Locate the cell with the specified text and output its [X, Y] center coordinate. 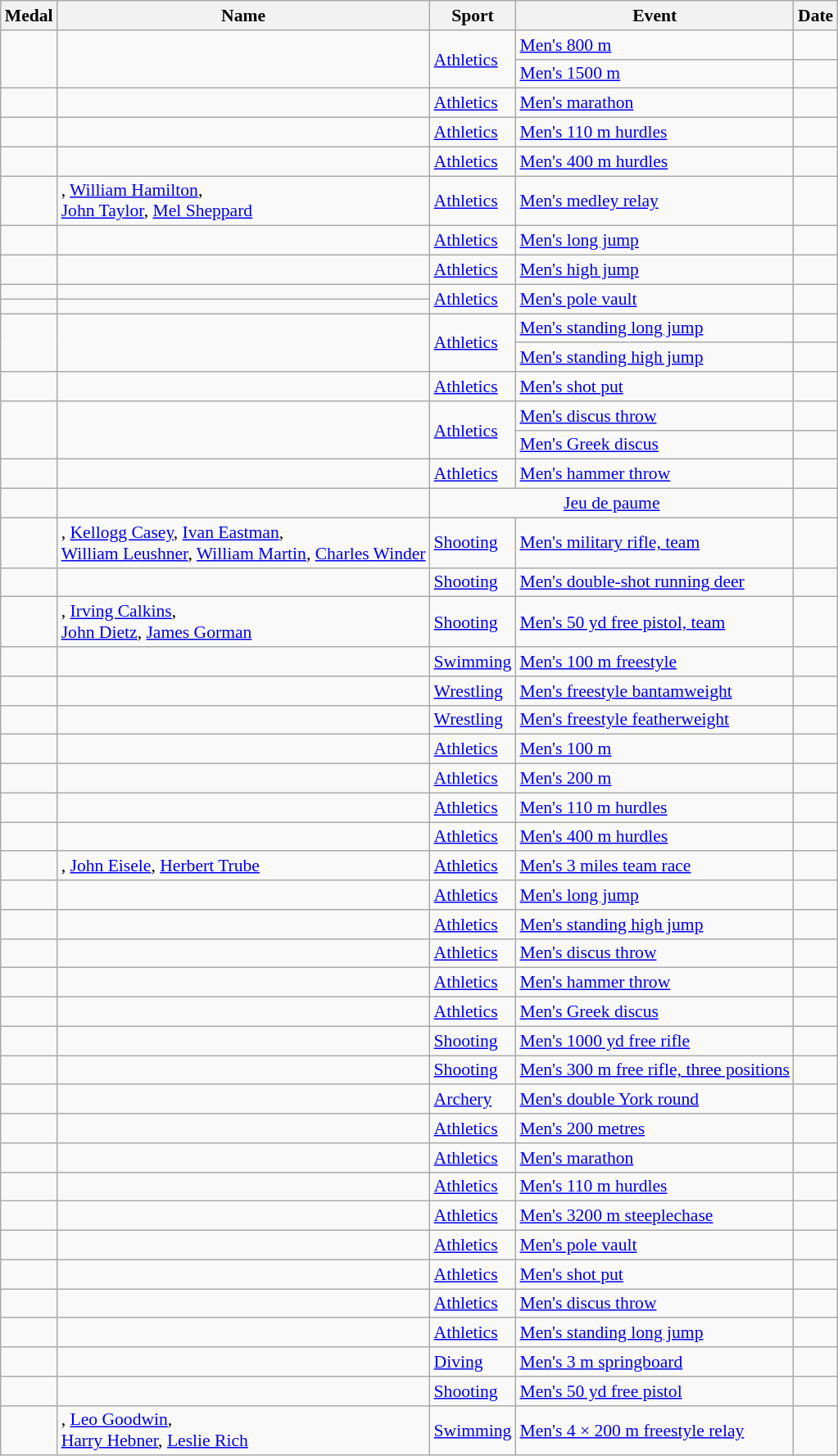
Men's 1000 yd free rifle [655, 1041]
, John Eisele, Herbert Trube [244, 866]
Men's 3200 m steeplechase [655, 1216]
, Kellogg Casey, Ivan Eastman,William Leushner, William Martin, Charles Winder [244, 542]
Men's double York round [655, 1100]
Jeu de paume [612, 504]
Men's 200 metres [655, 1128]
Medal [29, 16]
Men's 800 m [655, 45]
Men's 3 m springboard [655, 1362]
, William Hamilton,John Taylor, Mel Sheppard [244, 201]
Name [244, 16]
Men's freestyle featherweight [655, 720]
Men's 100 m freestyle [655, 662]
Men's 100 m [655, 749]
Men's freestyle bantamweight [655, 691]
Men's 1500 m [655, 74]
, Leo Goodwin,Harry Hebner, Leslie Rich [244, 1430]
Sport [473, 16]
Men's military rifle, team [655, 542]
Archery [473, 1100]
Men's 3 miles team race [655, 866]
Event [655, 16]
Date [816, 16]
Men's double-shot running deer [655, 582]
Men's 50 yd free pistol, team [655, 622]
Men's 200 m [655, 779]
Men's 50 yd free pistol [655, 1391]
Men's 4 × 200 m freestyle relay [655, 1430]
Diving [473, 1362]
Men's medley relay [655, 201]
Men's high jump [655, 270]
, Irving Calkins,John Dietz, James Gorman [244, 622]
Men's 300 m free rifle, three positions [655, 1070]
